Scan for the cell matching the given text and deliver its (X, Y) coordinate at center. 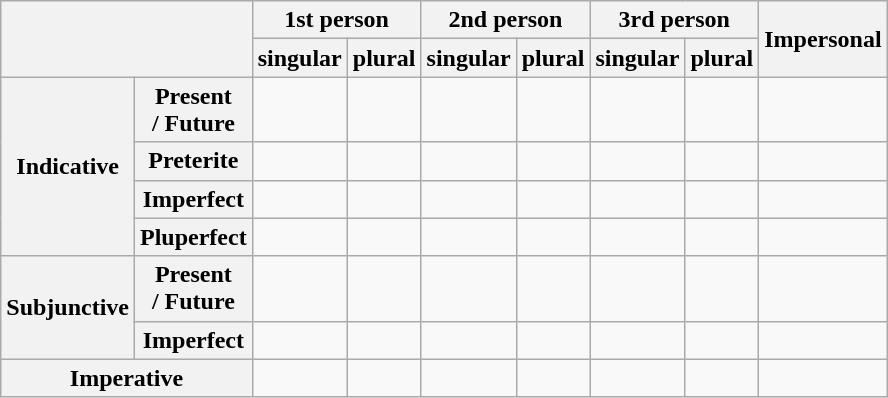
3rd person (674, 20)
Pluperfect (194, 237)
1st person (336, 20)
Subjunctive (68, 308)
Impersonal (823, 39)
2nd person (506, 20)
Preterite (194, 161)
Imperative (126, 378)
Indicative (68, 166)
